Extract the [X, Y] coordinate from the center of the cell holding the provided text.  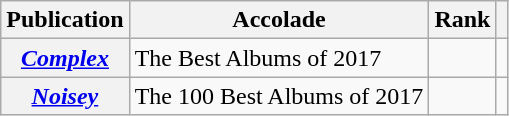
Publication [65, 20]
The Best Albums of 2017 [279, 58]
Noisey [65, 96]
The 100 Best Albums of 2017 [279, 96]
Rank [462, 20]
Complex [65, 58]
Accolade [279, 20]
